Locate the cell with the specified text and output its [x, y] center coordinate. 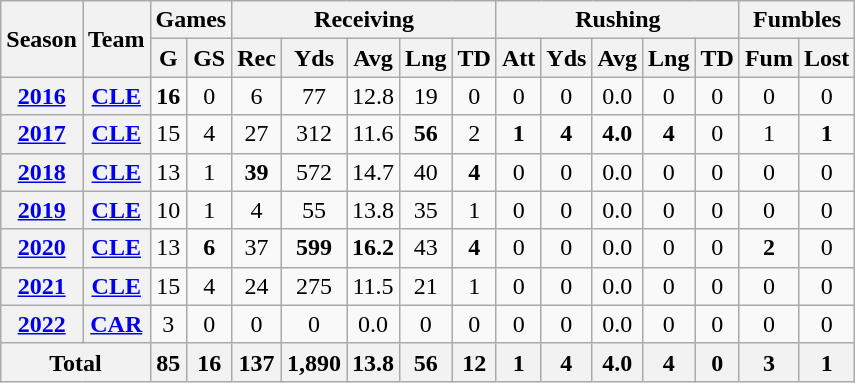
Lost [826, 58]
1,890 [314, 362]
Team [116, 39]
24 [257, 286]
37 [257, 248]
16.2 [374, 248]
2018 [42, 172]
Rec [257, 58]
599 [314, 248]
43 [426, 248]
275 [314, 286]
40 [426, 172]
21 [426, 286]
85 [168, 362]
2017 [42, 134]
GS [210, 58]
2022 [42, 324]
Receiving [364, 20]
2020 [42, 248]
G [168, 58]
572 [314, 172]
11.5 [374, 286]
CAR [116, 324]
Fumbles [796, 20]
12.8 [374, 96]
27 [257, 134]
Season [42, 39]
Rushing [618, 20]
14.7 [374, 172]
Games [191, 20]
19 [426, 96]
137 [257, 362]
55 [314, 210]
35 [426, 210]
Fum [768, 58]
11.6 [374, 134]
2021 [42, 286]
Att [518, 58]
2016 [42, 96]
39 [257, 172]
2019 [42, 210]
10 [168, 210]
77 [314, 96]
Total [76, 362]
312 [314, 134]
12 [474, 362]
